Extract the [x, y] coordinate from the center of the cell holding the provided text.  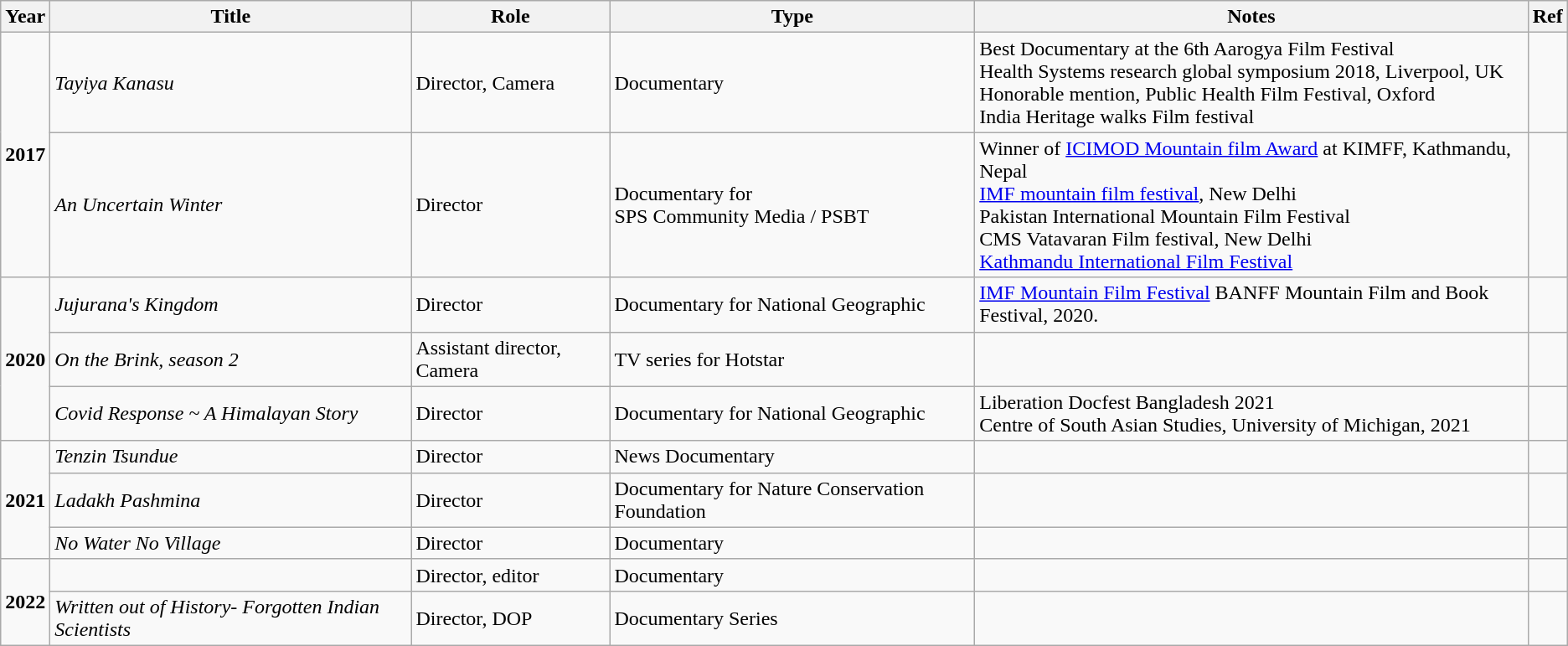
Documentary Series [792, 618]
Type [792, 17]
2022 [25, 602]
Assistant director, Camera [511, 359]
2017 [25, 155]
Year [25, 17]
Ref [1548, 17]
Documentary forSPS Community Media / PSBT [792, 204]
Documentary for Nature Conservation Foundation [792, 499]
Director, editor [511, 575]
Director, Camera [511, 82]
Covid Response ~ A Himalayan Story [231, 414]
TV series for Hotstar [792, 359]
News Documentary [792, 457]
On the Brink, season 2 [231, 359]
2021 [25, 499]
Written out of History- Forgotten Indian Scientists [231, 618]
Tayiya Kanasu [231, 82]
Liberation Docfest Bangladesh 2021Centre of South Asian Studies, University of Michigan, 2021 [1251, 414]
Ladakh Pashmina [231, 499]
2020 [25, 359]
Tenzin Tsundue [231, 457]
Role [511, 17]
Title [231, 17]
Director, DOP [511, 618]
Notes [1251, 17]
No Water No Village [231, 543]
Jujurana's Kingdom [231, 305]
IMF Mountain Film Festival BANFF Mountain Film and Book Festival, 2020. [1251, 305]
An Uncertain Winter [231, 204]
